Search for the cell housing the specified text and yield its (X, Y) center coordinate. 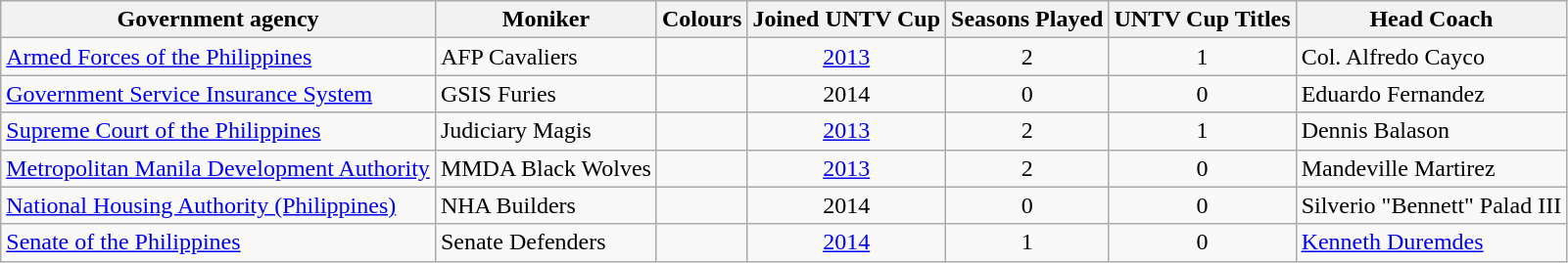
Mandeville Martirez (1432, 168)
Senate Defenders (546, 242)
Metropolitan Manila Development Authority (218, 168)
Silverio "Bennett" Palad III (1432, 205)
NHA Builders (546, 205)
UNTV Cup Titles (1203, 20)
Dennis Balason (1432, 131)
Judiciary Magis (546, 131)
Seasons Played (1027, 20)
Col. Alfredo Cayco (1432, 57)
AFP Cavaliers (546, 57)
MMDA Black Wolves (546, 168)
Eduardo Fernandez (1432, 94)
Joined UNTV Cup (846, 20)
National Housing Authority (Philippines) (218, 205)
Supreme Court of the Philippines (218, 131)
Armed Forces of the Philippines (218, 57)
Moniker (546, 20)
Government agency (218, 20)
GSIS Furies (546, 94)
Kenneth Duremdes (1432, 242)
Government Service Insurance System (218, 94)
Colours (701, 20)
Head Coach (1432, 20)
Senate of the Philippines (218, 242)
